Return [X, Y] of the center of cell containing provided text 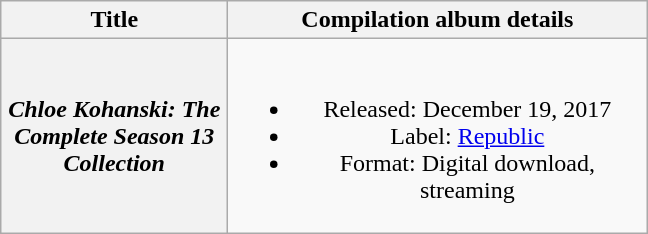
Released: December 19, 2017Label: RepublicFormat: Digital download, streaming [438, 136]
Compilation album details [438, 20]
Chloe Kohanski: The Complete Season 13 Collection [114, 136]
Title [114, 20]
